Extract the (x, y) coordinate from the center of the cell holding the provided text.  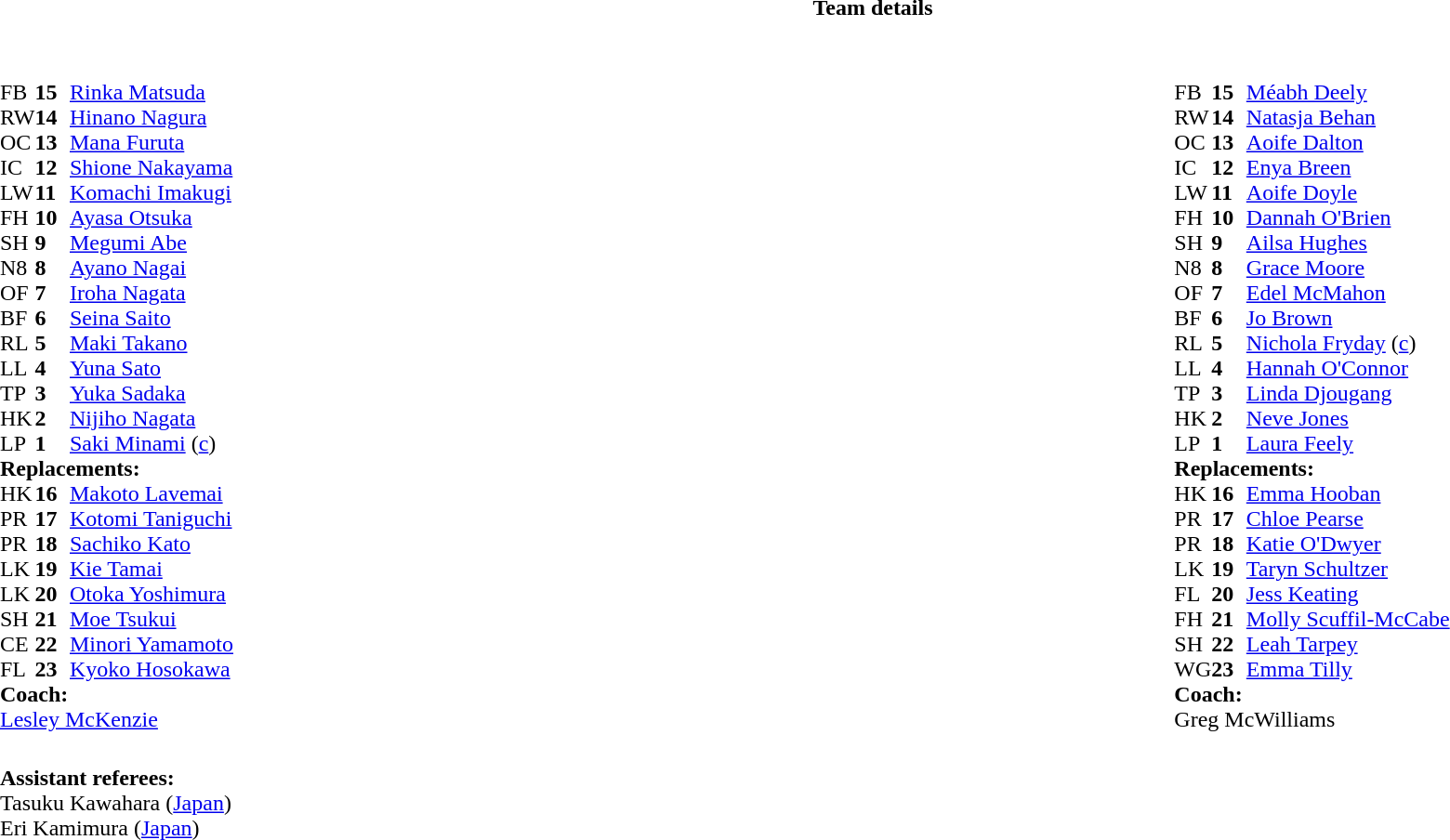
WG (1193, 669)
Sachiko Kato (152, 545)
Linda Djougang (1348, 394)
Grace Moore (1348, 268)
Jess Keating (1348, 595)
Chloe Pearse (1348, 518)
Nijiho Nagata (152, 418)
Kyoko Hosokawa (152, 669)
Neve Jones (1348, 418)
Dannah O'Brien (1348, 217)
Iroha Nagata (152, 294)
Méabh Deely (1348, 93)
Yuna Sato (152, 368)
Edel McMahon (1348, 294)
Molly Scuffil-McCabe (1348, 619)
Natasja Behan (1348, 117)
Kie Tamai (152, 569)
Yuka Sadaka (152, 394)
Kotomi Taniguchi (152, 518)
Aoife Doyle (1348, 193)
Minori Yamamoto (152, 645)
Nichola Fryday (c) (1348, 344)
Hinano Nagura (152, 117)
Katie O'Dwyer (1348, 545)
Greg McWilliams (1312, 719)
Hannah O'Connor (1348, 368)
Ayano Nagai (152, 268)
Ailsa Hughes (1348, 243)
Otoka Yoshimura (152, 595)
Aoife Dalton (1348, 143)
Enya Breen (1348, 167)
Seina Saito (152, 318)
Emma Hooban (1348, 494)
Saki Minami (c) (152, 444)
Ayasa Otsuka (152, 217)
Jo Brown (1348, 318)
Rinka Matsuda (152, 93)
Makoto Lavemai (152, 494)
Emma Tilly (1348, 669)
Shione Nakayama (152, 167)
Lesley McKenzie (117, 719)
Maki Takano (152, 344)
Leah Tarpey (1348, 645)
Mana Furuta (152, 143)
Laura Feely (1348, 444)
Moe Tsukui (152, 619)
Taryn Schultzer (1348, 569)
Megumi Abe (152, 243)
CE (18, 645)
Komachi Imakugi (152, 193)
